Identify which cell holds the provided text, then report its [x, y] central coordinate. 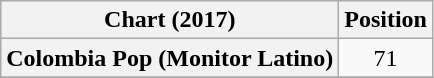
Position [386, 20]
71 [386, 58]
Colombia Pop (Monitor Latino) [170, 58]
Chart (2017) [170, 20]
